From the cell containing the given text, extract its center point as [X, Y] coordinate. 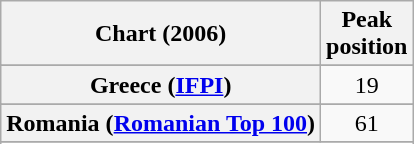
19 [367, 85]
Peakposition [367, 34]
Romania (Romanian Top 100) [161, 123]
Chart (2006) [161, 34]
61 [367, 123]
Greece (IFPI) [161, 85]
